Pinpoint the cell where the given text exists, returning its [X, Y] midpoint coordinate. 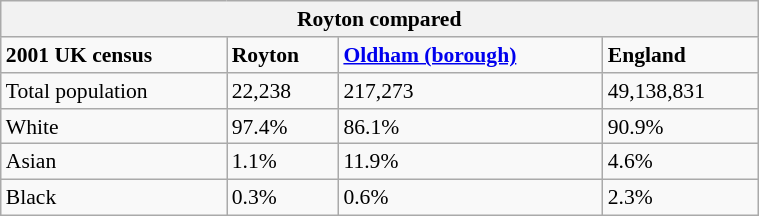
217,273 [470, 91]
0.3% [283, 197]
86.1% [470, 126]
90.9% [680, 126]
1.1% [283, 162]
Asian [114, 162]
49,138,831 [680, 91]
11.9% [470, 162]
2001 UK census [114, 55]
22,238 [283, 91]
Royton [283, 55]
Royton compared [380, 19]
4.6% [680, 162]
England [680, 55]
Oldham (borough) [470, 55]
White [114, 126]
Total population [114, 91]
Black [114, 197]
97.4% [283, 126]
2.3% [680, 197]
0.6% [470, 197]
